Determine the (X, Y) coordinate at the center of the cell enclosing the given text.  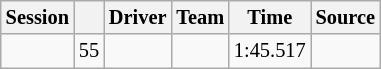
55 (89, 51)
1:45.517 (270, 51)
Driver (138, 17)
Time (270, 17)
Session (38, 17)
Team (200, 17)
Source (346, 17)
